Pinpoint the cell where the given text exists, returning its (X, Y) midpoint coordinate. 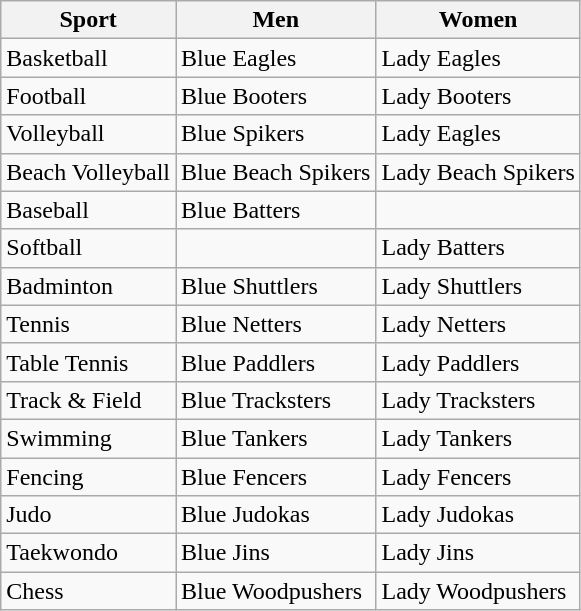
Baseball (88, 210)
Blue Batters (276, 210)
Lady Shuttlers (478, 286)
Women (478, 20)
Basketball (88, 58)
Lady Judokas (478, 515)
Beach Volleyball (88, 172)
Football (88, 96)
Sport (88, 20)
Blue Tracksters (276, 400)
Blue Booters (276, 96)
Chess (88, 591)
Table Tennis (88, 362)
Fencing (88, 477)
Blue Spikers (276, 134)
Tennis (88, 324)
Lady Woodpushers (478, 591)
Lady Tracksters (478, 400)
Lady Netters (478, 324)
Track & Field (88, 400)
Blue Beach Spikers (276, 172)
Blue Tankers (276, 438)
Blue Woodpushers (276, 591)
Men (276, 20)
Volleyball (88, 134)
Badminton (88, 286)
Blue Shuttlers (276, 286)
Blue Fencers (276, 477)
Blue Eagles (276, 58)
Lady Paddlers (478, 362)
Taekwondo (88, 553)
Lady Tankers (478, 438)
Blue Paddlers (276, 362)
Softball (88, 248)
Blue Netters (276, 324)
Lady Jins (478, 553)
Blue Jins (276, 553)
Lady Booters (478, 96)
Lady Fencers (478, 477)
Lady Beach Spikers (478, 172)
Blue Judokas (276, 515)
Lady Batters (478, 248)
Judo (88, 515)
Swimming (88, 438)
